Determine the (X, Y) coordinate at the center of the cell enclosing the given text.  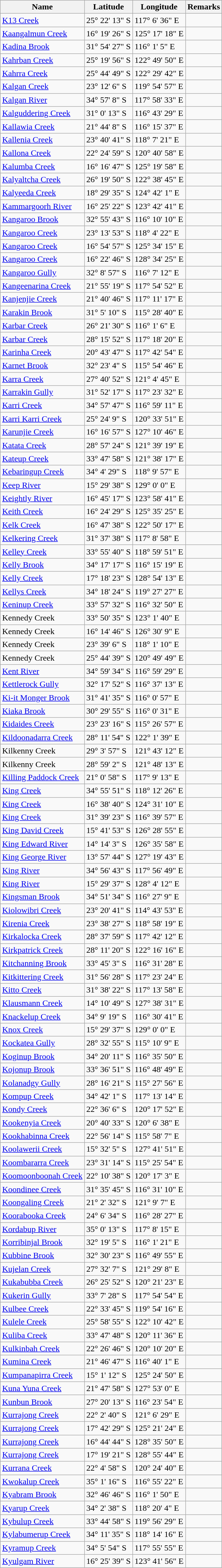
25° 44' 49" S (109, 73)
Karra Creek (43, 379)
Karunjie Creek (43, 432)
25° 44' 39" S (109, 658)
117° 56' 49" E (159, 870)
116° 1' 21" E (159, 1242)
16° 22' 46" S (109, 259)
27° 20' 13" S (109, 1402)
34° 57' 8" S (109, 100)
35° 0' 13" S (109, 1229)
125° 34' 15" E (159, 246)
31° 5' 10" S (109, 312)
115° 10' 9" E (159, 1043)
Koomoonboonah Creek (43, 1176)
Kiolowibri Creek (43, 910)
25° 24' 9" S (109, 419)
116° 37' 13" E (159, 684)
116° 43' 29" E (159, 113)
121° 29' 8" E (159, 1269)
Kitkittering Creek (43, 976)
King Edward River (43, 844)
128° 55' 44" E (159, 1455)
16° 25' 22" S (109, 206)
17° 19' 21" S (109, 1455)
Kyulgam River (43, 1561)
Kangaroo Gully (43, 273)
Kelkering Creek (43, 538)
121° 43' 12" E (159, 751)
Keninup Creek (43, 605)
Knackelup Creek (43, 1017)
Kurrana Creek (43, 1468)
25° 58' 55" S (109, 1322)
Kahrra Creek (43, 73)
116° 1' 50" E (159, 1495)
14° 14' 3" S (109, 844)
32° 30' 23" S (109, 1256)
Koombararra Creek (43, 1162)
Kukabubba Creek (43, 1282)
23° 31' 14" S (109, 1162)
32° 46' 46" S (109, 1495)
Kelly Brook (43, 565)
23° 12' 6" S (109, 87)
Remarks (203, 7)
34° 42' 1" S (109, 1096)
Kujelan Creek (43, 1269)
116° 28' 27" E (159, 1216)
Kalyeeda Creek (43, 193)
32° 17' 52" S (109, 684)
122° 29' 42" E (159, 73)
123° 42' 41" E (159, 206)
116° 35' 50" E (159, 1056)
34° 51' 34" S (109, 897)
116° 27' 9" E (159, 897)
121° 48' 13" E (159, 764)
Katata Creek (43, 445)
117° 42' 54" E (159, 352)
118° 58' 19" E (159, 923)
Kookhabinna Creek (43, 1136)
117° 9' 13" E (159, 777)
20° 43' 47" S (109, 352)
Kyramup Creek (43, 1548)
34° 20' 11" S (109, 1056)
117° 54' 54" E (159, 1295)
Killing Paddock Creek (43, 777)
Kahrban Creek (43, 60)
Kitchanning Brook (43, 963)
22° 26' 46" S (109, 1348)
33° 36' 51" S (109, 1070)
33° 47' 48" S (109, 1335)
122° 1' 39" E (159, 737)
116° 59' 11" E (159, 406)
King George River (43, 857)
Korribinjal Brook (43, 1242)
120° 49' 49" E (159, 658)
Kumpanapirra Creek (43, 1375)
Kordabup River (43, 1229)
116° 49' 55" E (159, 1256)
116° 7' 12" E (159, 273)
32° 23' 4" S (109, 365)
31° 38' 22" S (109, 990)
21° 40' 46" S (109, 299)
125° 24' 50" E (159, 1375)
Kadina Brook (43, 47)
120° 40' 58" E (159, 153)
16° 25' 39" S (109, 1561)
Kelk Creek (43, 525)
28° 11' 20" S (109, 950)
31° 35' 45" S (109, 1189)
128° 35' 50" E (159, 1442)
123° 1' 40" E (159, 618)
23° 39' 6" S (109, 645)
Kelly Creek (43, 578)
Kyarup Creek (43, 1508)
125° 35' 25" E (159, 512)
34° 2' 38" S (109, 1508)
34° 57' 47" S (109, 406)
Longitude (159, 7)
Kalgan Creek (43, 87)
27° 40' 52" S (109, 379)
125° 21' 24" E (159, 1428)
122° 38' 45" E (159, 180)
128° 34' 25" E (159, 259)
Kalgan River (43, 100)
21° 44' 8" S (109, 126)
16° 44' 44" S (109, 1442)
23° 40' 41" S (109, 140)
117° 54' 52" E (159, 286)
123° 58' 41" E (159, 498)
34° 18' 24" S (109, 592)
14° 10' 49" S (109, 1003)
Kateup Creek (43, 459)
127° 19' 43" E (159, 857)
117° 23' 24" E (159, 976)
31° 37' 38" S (109, 538)
32° 19' 5" S (109, 1242)
116° 40' 1" E (159, 1362)
116° 15' 37" E (159, 126)
21° 0' 58" S (109, 777)
15° 1' 12" S (109, 1375)
Kockatea Gully (43, 1043)
Kaangalmun Creek (43, 34)
26° 19' 50" S (109, 180)
King David Creek (43, 831)
Karri Creek (43, 406)
120° 6' 38" E (159, 1123)
128° 54' 13" E (159, 578)
28° 37' 59" S (109, 937)
24° 6' 34" S (109, 1216)
18° 29' 35" S (109, 193)
16° 16' 47" S (109, 166)
120° 17' 3" E (159, 1176)
31° 41' 35" S (109, 698)
Kingsman Brook (43, 897)
117° 6' 36" E (159, 20)
115° 25' 54" E (159, 1162)
Keightly River (43, 498)
120° 10' 20" E (159, 1348)
22° 4' 58" S (109, 1468)
13° 57' 44" S (109, 857)
115° 54' 46" E (159, 365)
121° 6' 29" E (159, 1415)
Kent River (43, 671)
26° 25' 52" S (109, 1282)
118° 7' 21" E (159, 140)
15° 29' 38" S (109, 485)
31° 54' 27" S (109, 47)
Kiaka Brook (43, 711)
32° 8' 57" S (109, 273)
33° 7' 28" S (109, 1295)
Kallenia Creek (43, 140)
Kuna Yuna Creek (43, 1388)
16° 14' 46" S (109, 631)
16° 38' 40" S (109, 804)
Kellys Creek (43, 592)
120° 21' 23" E (159, 1282)
116° 55' 22" E (159, 1481)
121° 38' 17" E (159, 459)
Ki-it Monger Brook (43, 698)
34° 59' 34" S (109, 671)
34° 4' 29" S (109, 472)
Karri Karri Creek (43, 419)
118° 20' 4" E (159, 1508)
Kalyaltcha Creek (43, 180)
116° 48' 49" E (159, 1070)
Kybulup Creek (43, 1521)
21° 2' 32" S (109, 1202)
Kirenia Creek (43, 923)
Koolawerii Creek (43, 1149)
16° 54' 57" S (109, 246)
16° 47' 38" S (109, 525)
117° 11' 17" E (159, 299)
30° 29' 55" S (109, 711)
Kammargoorh River (43, 206)
116° 31' 10" E (159, 1189)
34° 17' 17" S (109, 565)
116° 30' 41" E (159, 1017)
119° 27' 27" E (159, 592)
117° 8' 15" E (159, 1229)
33° 45' 3" S (109, 963)
124° 31' 10" E (159, 804)
Kitto Creek (43, 990)
127° 53' 0" E (159, 1388)
115° 28' 40" E (159, 312)
118° 59' 51" E (159, 551)
121° 9' 7" E (159, 1202)
28° 32' 55" S (109, 1043)
123° 41' 56" E (159, 1561)
21° 47' 58" S (109, 1388)
23° 20' 41" S (109, 910)
117° 13' 58" E (159, 990)
33° 44' 58" S (109, 1521)
16° 24' 29" S (109, 512)
Kukerin Gully (43, 1295)
117° 58' 33" E (159, 100)
28° 11' 54" S (109, 737)
Name (43, 7)
120° 33' 51" E (159, 419)
118° 9' 57" E (159, 472)
17° 42' 29" S (109, 1428)
116° 39' 57" E (159, 817)
126° 35' 58" E (159, 844)
21° 46' 47" S (109, 1362)
Kumina Creek (43, 1362)
Kubbine Brook (43, 1256)
Kallona Creek (43, 153)
121° 4' 45" E (159, 379)
124° 42' 1" E (159, 193)
Keith Creek (43, 512)
Kildoonadarra Creek (43, 737)
120° 24' 40" E (159, 1468)
119° 56' 29" E (159, 1521)
31° 52' 17" S (109, 392)
Karakin Brook (43, 312)
21° 55' 19" S (109, 286)
122° 50' 17" E (159, 525)
31° 0' 13" S (109, 113)
15° 32' 5" S (109, 1149)
Kulkinbah Creek (43, 1348)
Kelley Creek (43, 551)
20° 40' 33" S (109, 1123)
Knox Creek (43, 1030)
Karrakin Gully (43, 392)
34° 55' 51" S (109, 790)
122° 10' 42" E (159, 1322)
Kunbun Brook (43, 1402)
126° 28' 55" E (159, 831)
120° 11' 36" E (159, 1335)
22° 36' 6" S (109, 1109)
34° 11' 35" S (109, 1534)
Koorabooka Creek (43, 1216)
116° 31' 28" E (159, 963)
128° 4' 12" E (159, 884)
Kirkalocka Creek (43, 937)
116° 0' 57" E (159, 698)
Koongaling Creek (43, 1202)
35° 1' 16" S (109, 1481)
16° 45' 17" S (109, 498)
122° 16' 16" E (159, 950)
116° 1' 6" E (159, 326)
117° 13' 14" E (159, 1096)
Kondy Creek (43, 1109)
33° 57' 32" S (109, 605)
23° 38' 27" S (109, 923)
25° 22' 13" S (109, 20)
Kwokalup Creek (43, 1481)
Kebaringup Creek (43, 472)
26° 21' 30" S (109, 326)
Kulele Creek (43, 1322)
Karinha Creek (43, 352)
Kylabumerup Creek (43, 1534)
Kalguddering Creek (43, 113)
116° 15' 19" E (159, 565)
116° 32' 50" E (159, 605)
Kyabram Brook (43, 1495)
126° 30' 9" E (159, 631)
22° 2' 40" S (109, 1415)
K13 Creek (43, 20)
Kirkpatrick Creek (43, 950)
17° 18' 23" S (109, 578)
29° 3' 57" S (109, 751)
115° 58' 7" E (159, 1136)
34° 56' 43" S (109, 870)
118° 14' 16" E (159, 1534)
Kookenyia Creek (43, 1123)
117° 42' 12" E (159, 937)
122° 49' 50" E (159, 60)
117° 55' 55" E (159, 1548)
Kolanadgy Gully (43, 1083)
116° 1' 5" E (159, 47)
34° 9' 19" S (109, 1017)
22° 33' 45" S (109, 1309)
119° 54' 16" E (159, 1309)
28° 16' 21" S (109, 1083)
31° 56' 28" S (109, 976)
Kallawia Creek (43, 126)
Kangaroo Brook (43, 220)
117° 23' 32" E (159, 392)
23° 13' 53" S (109, 233)
115° 27' 56" E (159, 1083)
Koondinee Creek (43, 1189)
32° 55' 43" S (109, 220)
Kidaides Creek (43, 724)
125° 19' 58" E (159, 166)
33° 47' 58" S (109, 459)
116° 10' 10" E (159, 220)
127° 38' 31" E (159, 1003)
117° 18' 20" E (159, 339)
22° 24' 59" S (109, 153)
Kangeenarina Creek (43, 286)
16° 19' 26" S (109, 34)
Koginup Brook (43, 1056)
Kojonup Brook (43, 1070)
118° 1' 10" E (159, 645)
125° 17' 18" E (159, 34)
Kompup Creek (43, 1096)
Kuliba Creek (43, 1335)
Kanjenjie Creek (43, 299)
117° 8' 58" E (159, 538)
119° 54' 57" E (159, 87)
33° 50' 35" S (109, 618)
127° 41' 51" E (159, 1149)
34° 5' 54" S (109, 1548)
114° 43' 53" E (159, 910)
25° 19' 56" S (109, 60)
15° 41' 53" S (109, 831)
Klausmann Creek (43, 1003)
28° 57' 24" S (109, 445)
120° 17' 52" E (159, 1109)
28° 59' 2" S (109, 764)
116° 23' 54" E (159, 1402)
118° 12' 26" E (159, 790)
28° 15' 52" S (109, 339)
22° 56' 14" S (109, 1136)
Karnet Brook (43, 365)
31° 39' 23" S (109, 817)
116° 0' 31" E (159, 711)
118° 4' 22" E (159, 233)
Kettlerock Gully (43, 684)
121° 39' 19" E (159, 445)
Kalumba Creek (43, 166)
Keep River (43, 485)
27° 32' 7" S (109, 1269)
33° 55' 40" S (109, 551)
Kulbee Creek (43, 1309)
127° 10' 46" E (159, 432)
16° 16' 57" S (109, 432)
115° 26' 57" E (159, 724)
Latitude (109, 7)
22° 10' 38" S (109, 1176)
23° 23' 16" S (109, 724)
116° 59' 29" E (159, 671)
